Output the (X, Y) coordinate of the center of the cell containing the given text.  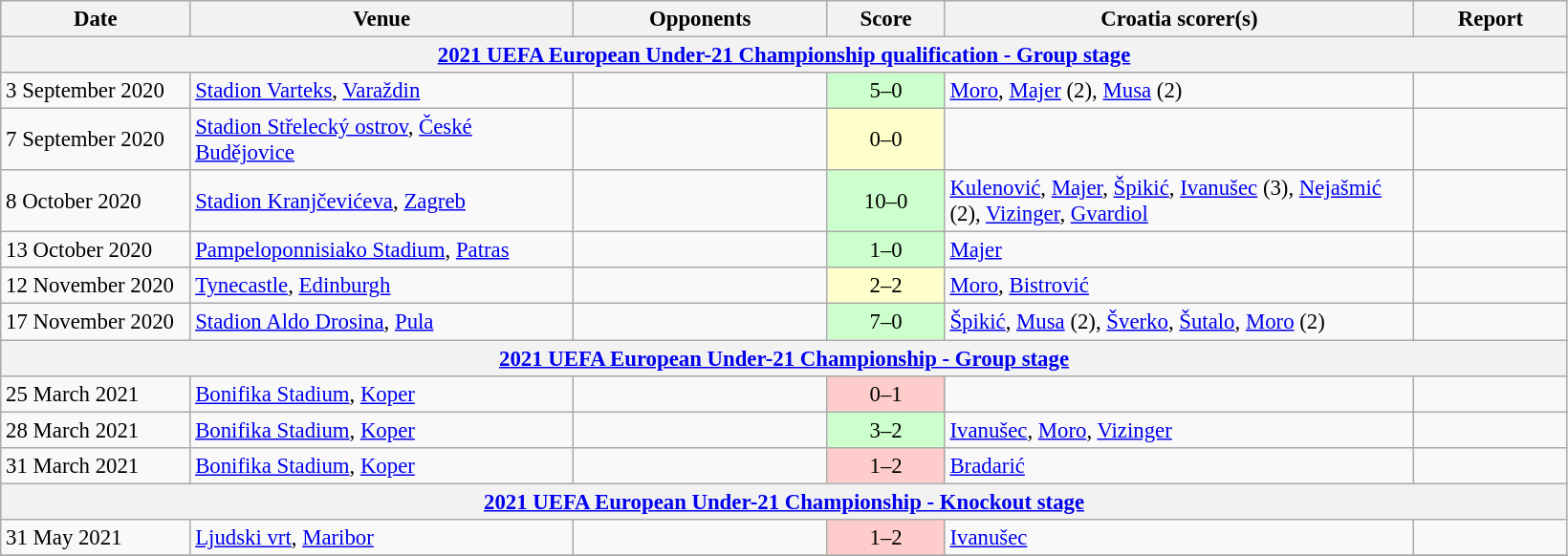
5–0 (885, 91)
Date (96, 19)
7 September 2020 (96, 139)
7–0 (885, 322)
8 October 2020 (96, 201)
Stadion Kranjčevićeva, Zagreb (382, 201)
12 November 2020 (96, 286)
Venue (382, 19)
Kulenović, Majer, Špikić, Ivanušec (3), Nejašmić (2), Vizinger, Gvardiol (1180, 201)
Moro, Bistrović (1180, 286)
2021 UEFA European Under-21 Championship - Knockout stage (784, 502)
Ivanušec (1180, 538)
13 October 2020 (96, 250)
10–0 (885, 201)
Croatia scorer(s) (1180, 19)
3–2 (885, 430)
Bradarić (1180, 465)
2021 UEFA European Under-21 Championship qualification - Group stage (784, 55)
Ljudski vrt, Maribor (382, 538)
Špikić, Musa (2), Šverko, Šutalo, Moro (2) (1180, 322)
Tynecastle, Edinburgh (382, 286)
25 March 2021 (96, 394)
Majer (1180, 250)
Opponents (700, 19)
Pampeloponnisiako Stadium, Patras (382, 250)
0–1 (885, 394)
Stadion Varteks, Varaždin (382, 91)
17 November 2020 (96, 322)
2–2 (885, 286)
1–0 (885, 250)
Stadion Aldo Drosina, Pula (382, 322)
28 March 2021 (96, 430)
Moro, Majer (2), Musa (2) (1180, 91)
Score (885, 19)
3 September 2020 (96, 91)
31 March 2021 (96, 465)
Report (1492, 19)
Stadion Střelecký ostrov, České Budějovice (382, 139)
2021 UEFA European Under-21 Championship - Group stage (784, 358)
0–0 (885, 139)
Ivanušec, Moro, Vizinger (1180, 430)
31 May 2021 (96, 538)
